Capture the cell that displays the provided text and extract its (x, y) central coordinate. 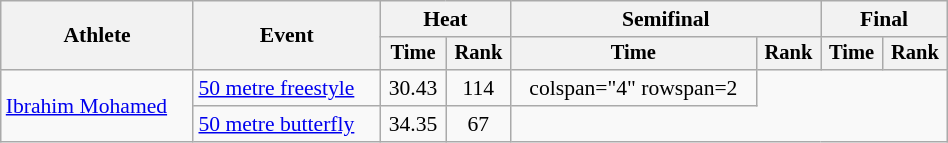
67 (478, 124)
114 (478, 88)
50 metre freestyle (286, 88)
colspan="4" rowspan=2 (634, 88)
Event (286, 36)
30.43 (413, 88)
Ibrahim Mohamed (98, 106)
34.35 (413, 124)
50 metre butterfly (286, 124)
Heat (446, 19)
Semifinal (666, 19)
Athlete (98, 36)
Final (884, 19)
